Detect which cell encompasses the target text, then output its (x, y) center coordinate. 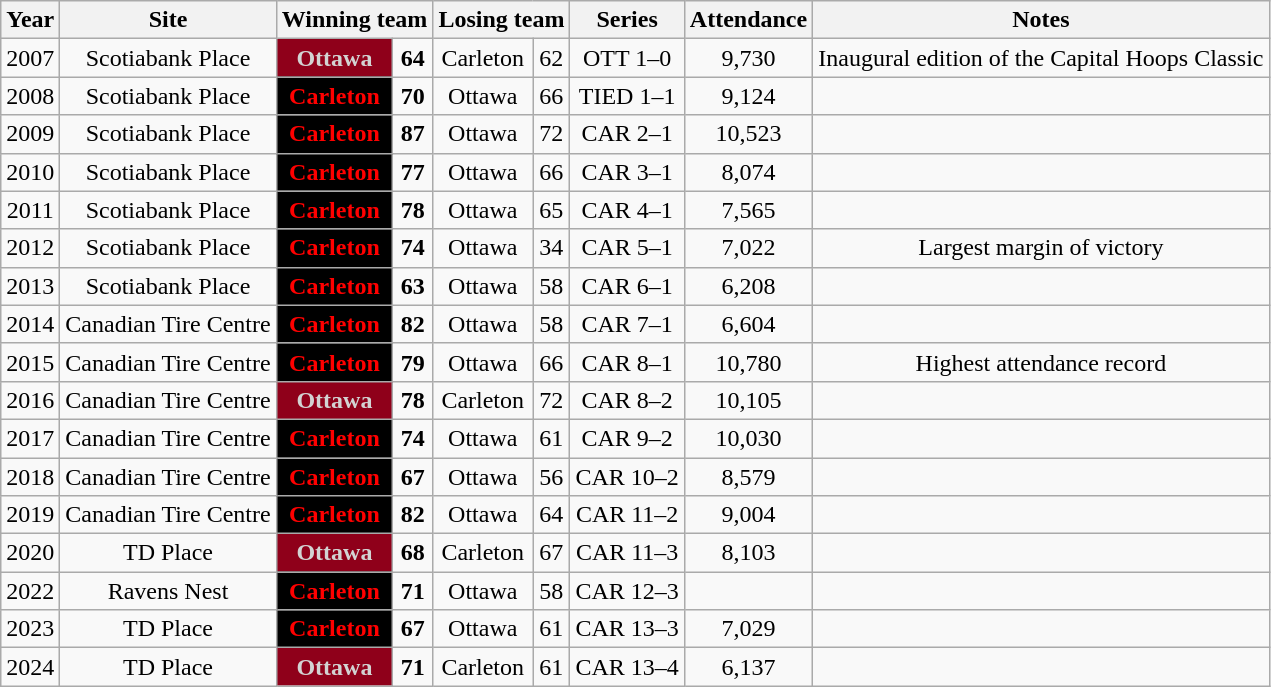
CAR 8–1 (627, 362)
10,523 (748, 134)
CAR 10–2 (627, 477)
CAR 3–1 (627, 172)
10,105 (748, 400)
2016 (30, 400)
10,030 (748, 438)
Winning team (354, 20)
9,004 (748, 515)
Ravens Nest (168, 591)
7,022 (748, 248)
Site (168, 20)
77 (413, 172)
2008 (30, 96)
2009 (30, 134)
CAR 6–1 (627, 286)
87 (413, 134)
56 (552, 477)
CAR 13–4 (627, 667)
34 (552, 248)
2024 (30, 667)
79 (413, 362)
9,124 (748, 96)
2017 (30, 438)
TIED 1–1 (627, 96)
8,103 (748, 553)
2011 (30, 210)
CAR 13–3 (627, 629)
8,579 (748, 477)
6,208 (748, 286)
Highest attendance record (1041, 362)
CAR 12–3 (627, 591)
CAR 5–1 (627, 248)
8,074 (748, 172)
CAR 2–1 (627, 134)
2010 (30, 172)
Attendance (748, 20)
2007 (30, 58)
Year (30, 20)
2018 (30, 477)
6,137 (748, 667)
CAR 7–1 (627, 324)
70 (413, 96)
10,780 (748, 362)
Largest margin of victory (1041, 248)
OTT 1–0 (627, 58)
65 (552, 210)
Inaugural edition of the Capital Hoops Classic (1041, 58)
2019 (30, 515)
2014 (30, 324)
68 (413, 553)
CAR 11–2 (627, 515)
7,029 (748, 629)
62 (552, 58)
2022 (30, 591)
7,565 (748, 210)
Notes (1041, 20)
2015 (30, 362)
CAR 9–2 (627, 438)
CAR 11–3 (627, 553)
CAR 8–2 (627, 400)
CAR 4–1 (627, 210)
6,604 (748, 324)
Series (627, 20)
9,730 (748, 58)
2012 (30, 248)
2023 (30, 629)
63 (413, 286)
Losing team (502, 20)
2013 (30, 286)
2020 (30, 553)
